Output the (X, Y) coordinate of the center of the cell containing the given text.  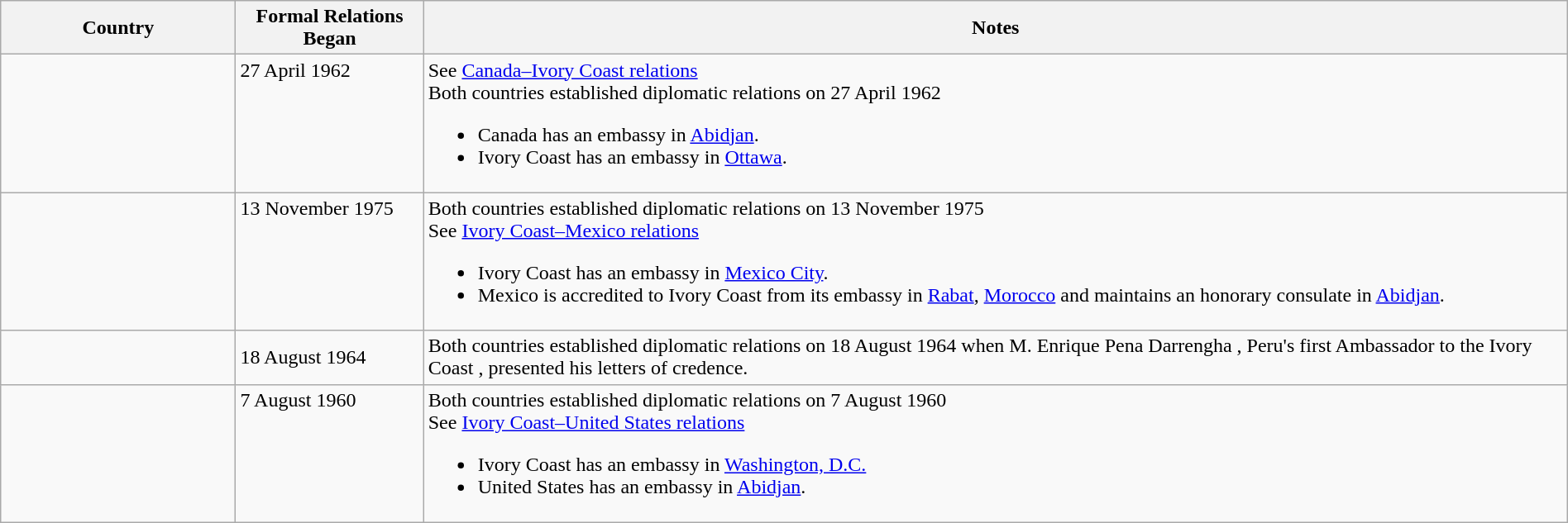
27 April 1962 (329, 124)
13 November 1975 (329, 261)
7 August 1960 (329, 453)
Formal Relations Began (329, 28)
Country (118, 28)
Notes (996, 28)
18 August 1964 (329, 357)
